From the cell containing the given text, extract its center point as [x, y] coordinate. 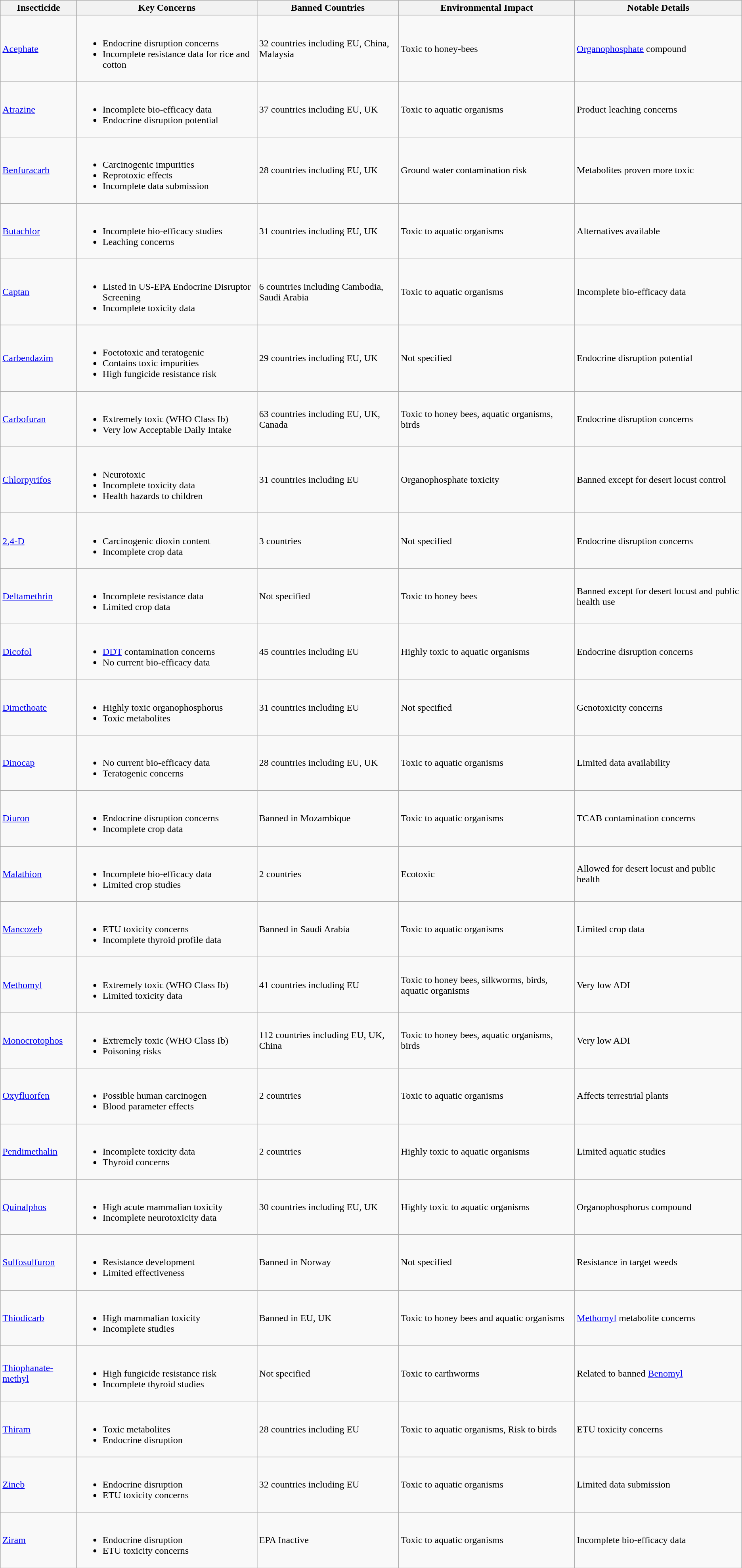
Endocrine disruption potential [658, 358]
63 countries including EU, UK, Canada [327, 419]
30 countries including EU, UK [327, 1207]
Monocrotophos [39, 1040]
DDT contamination concernsNo current bio-efficacy data [166, 652]
Incomplete bio-efficacy studiesLeaching concerns [166, 231]
Banned in Saudi Arabia [327, 929]
Dimethoate [39, 707]
Metabolites proven more toxic [658, 170]
Banned except for desert locust control [658, 480]
Incomplete bio-efficacy dataLimited crop studies [166, 874]
Endocrine disruption concernsIncomplete resistance data for rice and cotton [166, 48]
ETU toxicity concerns [658, 1429]
Chlorpyrifos [39, 480]
Ground water contamination risk [487, 170]
Banned in EU, UK [327, 1318]
Butachlor [39, 231]
High acute mammalian toxicityIncomplete neurotoxicity data [166, 1207]
Limited data submission [658, 1484]
Affects terrestrial plants [658, 1096]
Organophosphate toxicity [487, 480]
Limited aquatic studies [658, 1151]
No current bio-efficacy dataTeratogenic concerns [166, 763]
31 countries including EU, UK [327, 231]
Sulfosulfuron [39, 1262]
29 countries including EU, UK [327, 358]
NeurotoxicIncomplete toxicity dataHealth hazards to children [166, 480]
Banned Countries [327, 8]
Carcinogenic dioxin contentIncomplete crop data [166, 541]
41 countries including EU [327, 985]
Possible human carcinogenBlood parameter effects [166, 1096]
Resistance developmentLimited effectiveness [166, 1262]
Mancozeb [39, 929]
ETU toxicity concernsIncomplete thyroid profile data [166, 929]
6 countries including Cambodia, Saudi Arabia [327, 292]
Deltamethrin [39, 596]
Oxyfluorfen [39, 1096]
Limited crop data [658, 929]
Benfuracarb [39, 170]
TCAB contamination concerns [658, 818]
28 countries including EU [327, 1429]
Pendimethalin [39, 1151]
Methomyl [39, 985]
Carcinogenic impuritiesReprotoxic effectsIncomplete data submission [166, 170]
Ziram [39, 1540]
Incomplete toxicity dataThyroid concerns [166, 1151]
Carbendazim [39, 358]
Organophosphorus compound [658, 1207]
Toxic to honey bees [487, 596]
Thiodicarb [39, 1318]
Acephate [39, 48]
Insecticide [39, 8]
Dicofol [39, 652]
3 countries [327, 541]
Methomyl metabolite concerns [658, 1318]
EPA Inactive [327, 1540]
Extremely toxic (WHO Class Ib)Limited toxicity data [166, 985]
Toxic to earthworms [487, 1373]
Thiram [39, 1429]
Extremely toxic (WHO Class Ib)Poisoning risks [166, 1040]
Key Concerns [166, 8]
Dinocap [39, 763]
Zineb [39, 1484]
Toxic metabolitesEndocrine disruption [166, 1429]
Genotoxicity concerns [658, 707]
Thiophanate-methyl [39, 1373]
Organophosphate compound [658, 48]
Carbofuran [39, 419]
Alternatives available [658, 231]
Product leaching concerns [658, 109]
Resistance in target weeds [658, 1262]
Endocrine disruption concernsIncomplete crop data [166, 818]
Incomplete bio-efficacy dataEndocrine disruption potential [166, 109]
Highly toxic organophosphorusToxic metabolites [166, 707]
Allowed for desert locust and public health [658, 874]
Banned except for desert locust and public health use [658, 596]
Ecotoxic [487, 874]
32 countries including EU, China, Malaysia [327, 48]
37 countries including EU, UK [327, 109]
2,4-D [39, 541]
Related to banned Benomyl [658, 1373]
Environmental Impact [487, 8]
Incomplete resistance dataLimited crop data [166, 596]
112 countries including EU, UK, China [327, 1040]
Listed in US-EPA Endocrine Disruptor ScreeningIncomplete toxicity data [166, 292]
Limited data availability [658, 763]
Captan [39, 292]
Toxic to honey bees and aquatic organisms [487, 1318]
Quinalphos [39, 1207]
Malathion [39, 874]
45 countries including EU [327, 652]
Toxic to aquatic organisms, Risk to birds [487, 1429]
Toxic to honey bees, silkworms, birds, aquatic organisms [487, 985]
Foetotoxic and teratogenicContains toxic impuritiesHigh fungicide resistance risk [166, 358]
Toxic to honey-bees [487, 48]
Banned in Mozambique [327, 818]
High fungicide resistance riskIncomplete thyroid studies [166, 1373]
Notable Details [658, 8]
Diuron [39, 818]
Banned in Norway [327, 1262]
Atrazine [39, 109]
32 countries including EU [327, 1484]
High mammalian toxicityIncomplete studies [166, 1318]
Extremely toxic (WHO Class Ib)Very low Acceptable Daily Intake [166, 419]
